Search for the cell housing the specified text and yield its [x, y] center coordinate. 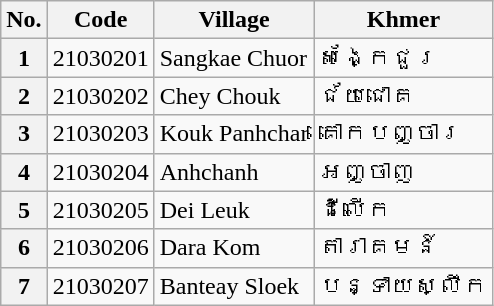
សង្កែជួរ [404, 58]
21030207 [100, 286]
4 [24, 172]
2 [24, 96]
Chey Chouk [234, 96]
21030202 [100, 96]
21030206 [100, 248]
21030201 [100, 58]
Dei Leuk [234, 210]
6 [24, 248]
Banteay Sloek [234, 286]
21030203 [100, 134]
7 [24, 286]
21030205 [100, 210]
Anhchanh [234, 172]
Khmer [404, 20]
No. [24, 20]
តារាគមន៍ [404, 248]
Sangkae Chuor [234, 58]
3 [24, 134]
5 [24, 210]
អញ្ចាញ [404, 172]
21030204 [100, 172]
ជ័យជោគ [404, 96]
1 [24, 58]
Code [100, 20]
Kouk Panhchar [234, 134]
Village [234, 20]
ដីលើក [404, 210]
គោកបញ្ចារ [404, 134]
បន្ទាយស្លឹក [404, 286]
Dara Kom [234, 248]
